Identify which cell holds the provided text, then report its [x, y] central coordinate. 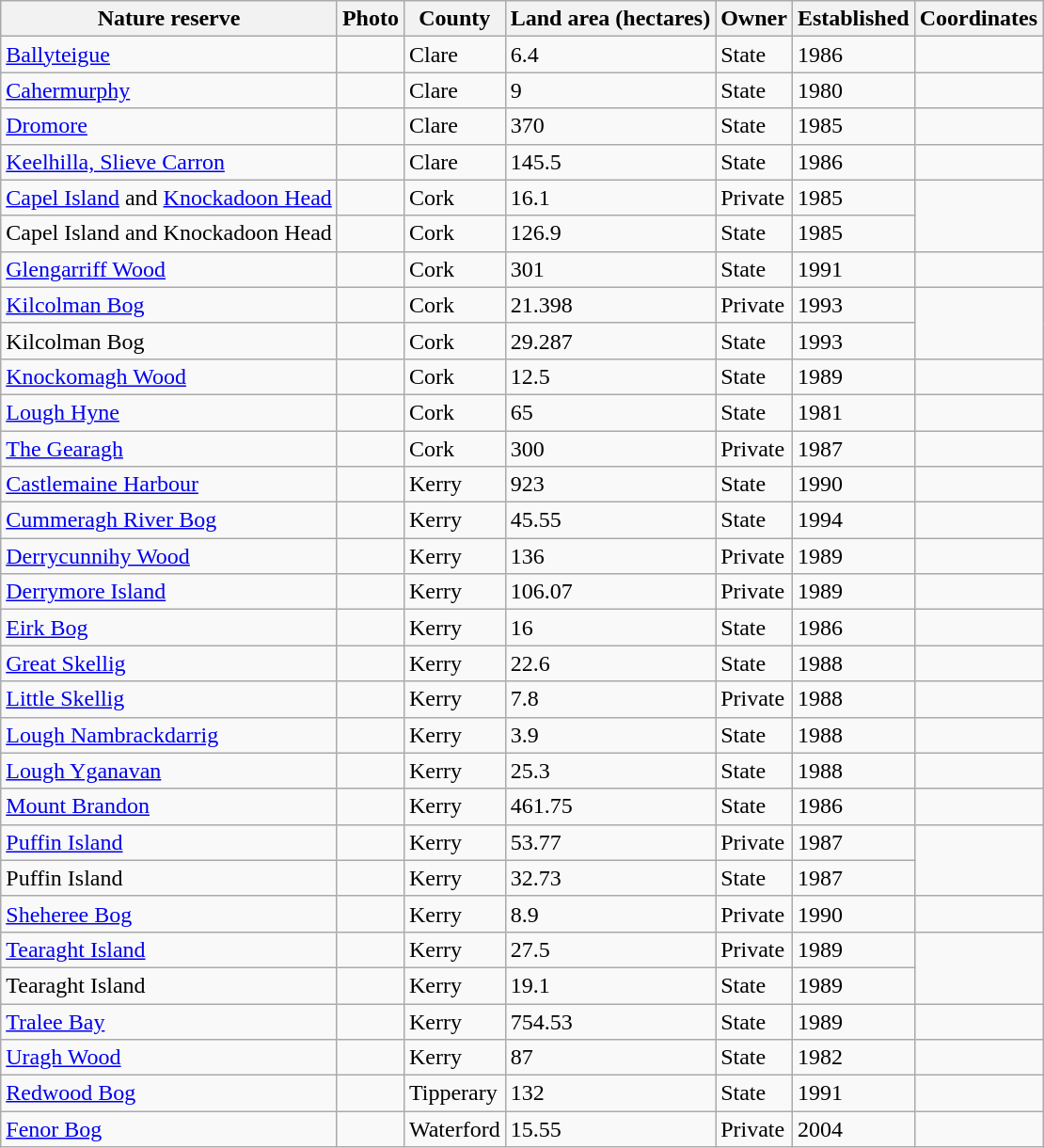
923 [609, 485]
Nature reserve [169, 19]
Photo [371, 19]
Tralee Bay [169, 1021]
754.53 [609, 1021]
Owner [754, 19]
Keelhilla, Slieve Carron [169, 162]
Established [853, 19]
6.4 [609, 55]
Lough Yganavan [169, 771]
370 [609, 126]
301 [609, 269]
53.77 [609, 842]
Knockomagh Wood [169, 376]
Cummeragh River Bog [169, 520]
45.55 [609, 520]
27.5 [609, 949]
32.73 [609, 878]
Uragh Wood [169, 1058]
132 [609, 1093]
12.5 [609, 376]
Little Skellig [169, 699]
Cahermurphy [169, 90]
3.9 [609, 735]
145.5 [609, 162]
Dromore [169, 126]
Mount Brandon [169, 806]
Castlemaine Harbour [169, 485]
Fenor Bog [169, 1129]
25.3 [609, 771]
Lough Hyne [169, 412]
Lough Nambrackdarrig [169, 735]
7.8 [609, 699]
1982 [853, 1058]
19.1 [609, 985]
87 [609, 1058]
136 [609, 556]
300 [609, 449]
1994 [853, 520]
Coordinates [978, 19]
Great Skellig [169, 663]
Redwood Bog [169, 1093]
Eirk Bog [169, 628]
2004 [853, 1129]
16.1 [609, 198]
Glengarriff Wood [169, 269]
Derrymore Island [169, 592]
Derrycunnihy Wood [169, 556]
The Gearagh [169, 449]
21.398 [609, 305]
461.75 [609, 806]
County [454, 19]
16 [609, 628]
Waterford [454, 1129]
22.6 [609, 663]
106.07 [609, 592]
15.55 [609, 1129]
65 [609, 412]
Land area (hectares) [609, 19]
8.9 [609, 914]
1981 [853, 412]
Sheheree Bog [169, 914]
Ballyteigue [169, 55]
Tipperary [454, 1093]
29.287 [609, 341]
1980 [853, 90]
126.9 [609, 233]
9 [609, 90]
